Find where the given text appears and provide that cell's center as (x, y) coordinate. 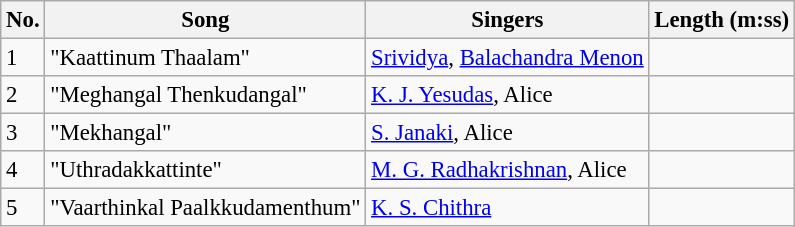
"Vaarthinkal Paalkkudamenthum" (206, 208)
S. Janaki, Alice (508, 133)
K. J. Yesudas, Alice (508, 95)
Srividya, Balachandra Menon (508, 58)
Song (206, 20)
M. G. Radhakrishnan, Alice (508, 170)
"Uthradakkattinte" (206, 170)
Singers (508, 20)
4 (23, 170)
K. S. Chithra (508, 208)
2 (23, 95)
"Kaattinum Thaalam" (206, 58)
"Meghangal Thenkudangal" (206, 95)
5 (23, 208)
3 (23, 133)
1 (23, 58)
Length (m:ss) (722, 20)
"Mekhangal" (206, 133)
No. (23, 20)
